Find where the given text appears and provide that cell's center as [x, y] coordinate. 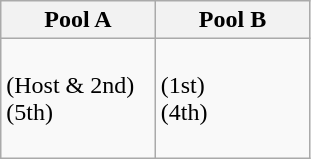
(1st) (4th) [232, 98]
(Host & 2nd) (5th) [78, 98]
Pool A [78, 20]
Pool B [232, 20]
